Return [X, Y] of the center of cell containing provided text 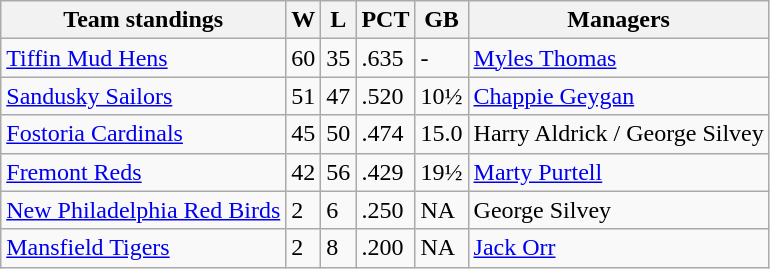
6 [338, 210]
10½ [442, 96]
Fostoria Cardinals [144, 134]
.250 [386, 210]
45 [304, 134]
PCT [386, 20]
Mansfield Tigers [144, 248]
Jack Orr [618, 248]
Myles Thomas [618, 58]
51 [304, 96]
19½ [442, 172]
47 [338, 96]
56 [338, 172]
42 [304, 172]
- [442, 58]
Managers [618, 20]
Chappie Geygan [618, 96]
New Philadelphia Red Birds [144, 210]
.429 [386, 172]
15.0 [442, 134]
.635 [386, 58]
60 [304, 58]
8 [338, 248]
W [304, 20]
.520 [386, 96]
50 [338, 134]
GB [442, 20]
L [338, 20]
Fremont Reds [144, 172]
Team standings [144, 20]
.474 [386, 134]
Harry Aldrick / George Silvey [618, 134]
George Silvey [618, 210]
Sandusky Sailors [144, 96]
Marty Purtell [618, 172]
Tiffin Mud Hens [144, 58]
.200 [386, 248]
35 [338, 58]
